Capture the cell that displays the provided text and extract its [X, Y] central coordinate. 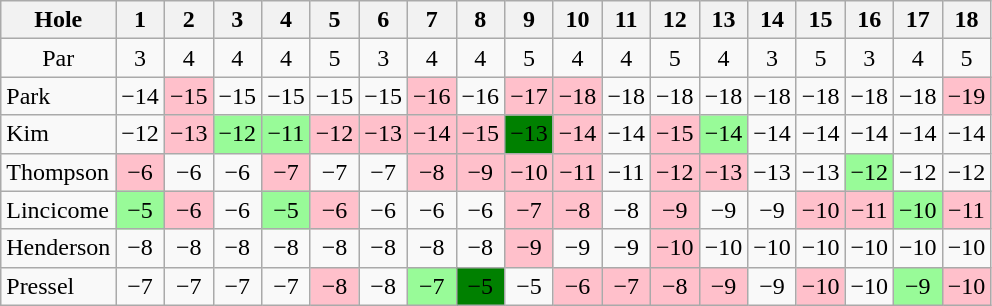
11 [626, 20]
8 [480, 20]
Pressel [58, 286]
−17 [530, 96]
6 [384, 20]
Hole [58, 20]
12 [674, 20]
9 [530, 20]
2 [188, 20]
17 [918, 20]
Lincicome [58, 210]
Thompson [58, 172]
14 [772, 20]
Park [58, 96]
15 [820, 20]
1 [140, 20]
−19 [966, 96]
18 [966, 20]
13 [724, 20]
16 [870, 20]
10 [578, 20]
Henderson [58, 248]
Kim [58, 134]
7 [432, 20]
Par [58, 58]
